Determine the [X, Y] coordinate at the center of the cell enclosing the given text.  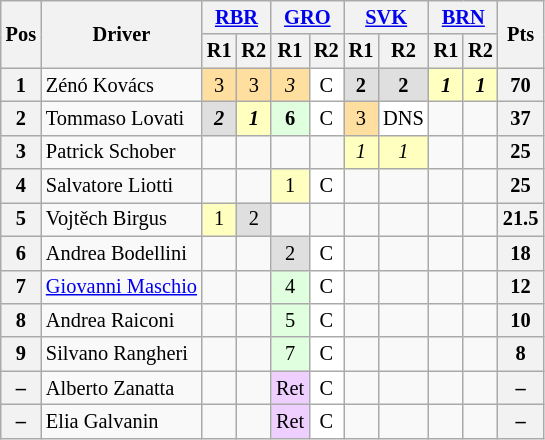
10 [520, 320]
RBR [236, 17]
SVK [386, 17]
BRN [464, 17]
Andrea Bodellini [122, 253]
Driver [122, 34]
Tommaso Lovati [122, 118]
Salvatore Liotti [122, 186]
Alberto Zanatta [122, 388]
9 [21, 354]
Patrick Schober [122, 152]
Silvano Rangheri [122, 354]
Pts [520, 34]
21.5 [520, 219]
Vojtěch Birgus [122, 219]
DNS [403, 118]
GRO [308, 17]
Pos [21, 34]
12 [520, 287]
Andrea Raiconi [122, 320]
Zénó Kovács [122, 85]
37 [520, 118]
18 [520, 253]
70 [520, 85]
Elia Galvanin [122, 421]
Giovanni Maschio [122, 287]
